Extract the [X, Y] coordinate from the center of the cell holding the provided text.  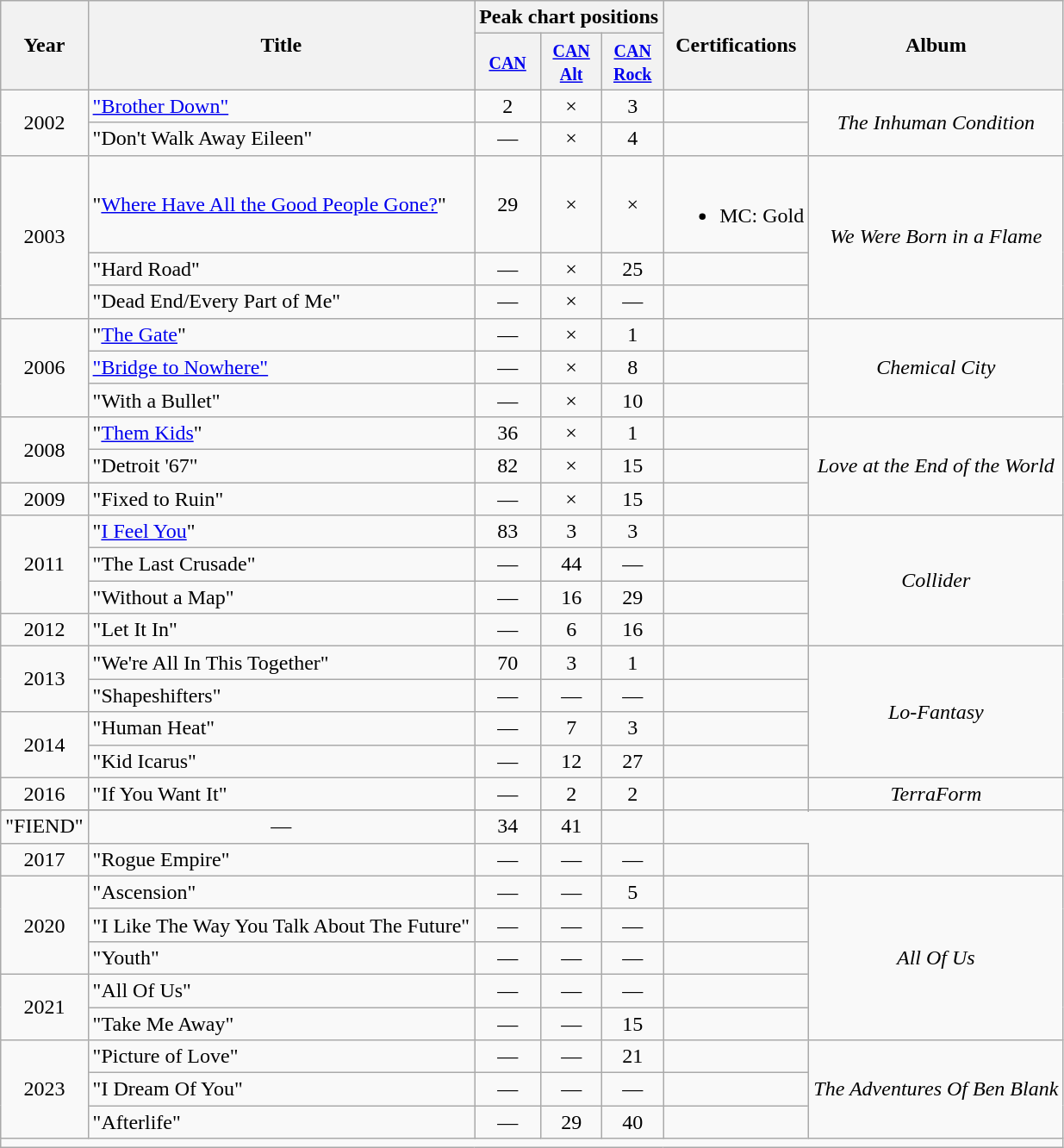
Year [45, 45]
2003 [45, 236]
"Picture of Love" [281, 1057]
CANRock [632, 62]
2021 [45, 1007]
"Detroit '67" [281, 465]
"Ascension" [281, 892]
"I Like The Way You Talk About The Future" [281, 925]
We Were Born in a Flame [936, 236]
2023 [45, 1089]
Peak chart positions [569, 17]
82 [508, 465]
44 [572, 565]
Lo-Fantasy [936, 712]
"Kid Icarus" [281, 761]
"The Last Crusade" [281, 565]
21 [632, 1057]
6 [572, 630]
CAN [508, 62]
The Adventures Of Ben Blank [936, 1089]
2020 [45, 925]
2009 [45, 499]
"Without a Map" [281, 597]
CANAlt [572, 62]
"I Feel You" [281, 532]
MC: Gold [736, 203]
The Inhuman Condition [936, 122]
TerraForm [936, 794]
40 [632, 1122]
Chemical City [936, 367]
83 [508, 532]
2012 [45, 630]
"FIEND" [45, 827]
4 [632, 139]
"If You Want It" [281, 794]
2016 [45, 794]
Album [936, 45]
"Afterlife" [281, 1122]
Title [281, 45]
2017 [45, 859]
10 [632, 400]
"Bridge to Nowhere" [281, 367]
41 [572, 827]
2014 [45, 745]
"All Of Us" [281, 990]
2013 [45, 679]
Certifications [736, 45]
12 [572, 761]
All Of Us [936, 958]
"Youth" [281, 958]
"Fixed to Ruin" [281, 499]
Love at the End of the World [936, 465]
2006 [45, 367]
"Dead End/Every Part of Me" [281, 302]
36 [508, 433]
70 [508, 663]
"Rogue Empire" [281, 859]
"Them Kids" [281, 433]
"Take Me Away" [281, 1023]
"Don't Walk Away Eileen" [281, 139]
5 [632, 892]
"The Gate" [281, 334]
7 [572, 728]
2002 [45, 122]
34 [508, 827]
25 [632, 269]
"I Dream Of You" [281, 1089]
2008 [45, 449]
8 [632, 367]
Collider [936, 581]
"Hard Road" [281, 269]
"Shapeshifters" [281, 696]
"Where Have All the Good People Gone?" [281, 203]
"Human Heat" [281, 728]
27 [632, 761]
2011 [45, 565]
"With a Bullet" [281, 400]
"Brother Down" [281, 106]
"Let It In" [281, 630]
"We're All In This Together" [281, 663]
